Search for the cell housing the specified text and yield its (X, Y) center coordinate. 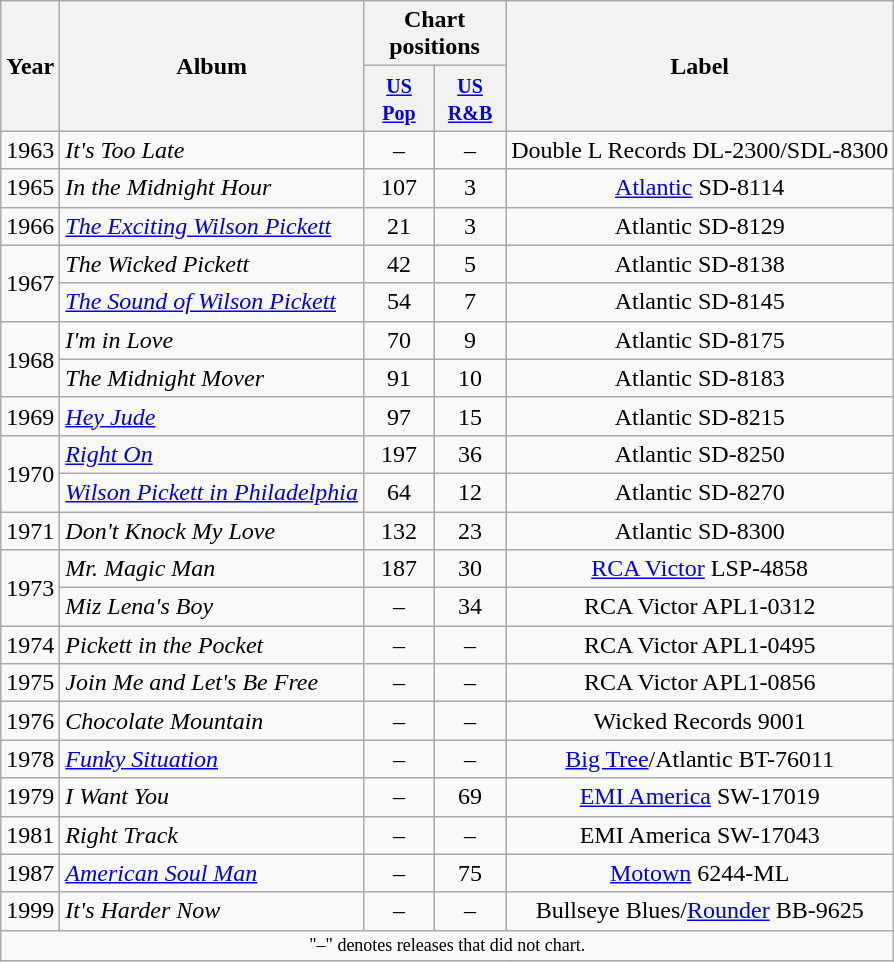
1975 (30, 683)
Year (30, 66)
1978 (30, 759)
US R&B (470, 98)
1968 (30, 359)
1971 (30, 531)
197 (398, 454)
Atlantic SD-8270 (700, 492)
1999 (30, 911)
Wilson Pickett in Philadelphia (212, 492)
1963 (30, 150)
Atlantic SD-8183 (700, 378)
12 (470, 492)
91 (398, 378)
1979 (30, 797)
Double L Records DL-2300/SDL-8300 (700, 150)
I'm in Love (212, 340)
36 (470, 454)
"–" denotes releases that did not chart. (448, 946)
132 (398, 531)
7 (470, 302)
187 (398, 569)
23 (470, 531)
Pickett in the Pocket (212, 645)
It's Harder Now (212, 911)
54 (398, 302)
The Midnight Mover (212, 378)
In the Midnight Hour (212, 188)
The Wicked Pickett (212, 264)
Atlantic SD-8138 (700, 264)
Chocolate Mountain (212, 721)
American Soul Man (212, 873)
Atlantic SD-8250 (700, 454)
70 (398, 340)
Atlantic SD-8129 (700, 226)
Atlantic SD-8215 (700, 416)
1969 (30, 416)
1987 (30, 873)
Right On (212, 454)
EMI America SW-17019 (700, 797)
Album (212, 66)
1981 (30, 835)
I Want You (212, 797)
1966 (30, 226)
RCA Victor APL1-0856 (700, 683)
RCA Victor LSP-4858 (700, 569)
The Exciting Wilson Pickett (212, 226)
5 (470, 264)
1965 (30, 188)
Wicked Records 9001 (700, 721)
1973 (30, 588)
Miz Lena's Boy (212, 607)
1974 (30, 645)
Atlantic SD-8145 (700, 302)
Big Tree/Atlantic BT-76011 (700, 759)
42 (398, 264)
US Pop (398, 98)
EMI America SW-17043 (700, 835)
Hey Jude (212, 416)
64 (398, 492)
15 (470, 416)
Atlantic SD-8175 (700, 340)
Funky Situation (212, 759)
34 (470, 607)
30 (470, 569)
1967 (30, 283)
10 (470, 378)
Don't Knock My Love (212, 531)
Bullseye Blues/Rounder BB-9625 (700, 911)
RCA Victor APL1-0495 (700, 645)
Chart positions (434, 34)
21 (398, 226)
RCA Victor APL1-0312 (700, 607)
107 (398, 188)
Atlantic SD-8300 (700, 531)
97 (398, 416)
Label (700, 66)
69 (470, 797)
Mr. Magic Man (212, 569)
Motown 6244-ML (700, 873)
The Sound of Wilson Pickett (212, 302)
It's Too Late (212, 150)
1970 (30, 473)
75 (470, 873)
Join Me and Let's Be Free (212, 683)
1976 (30, 721)
Right Track (212, 835)
9 (470, 340)
Atlantic SD-8114 (700, 188)
